Extract the [x, y] coordinate from the center of the cell holding the provided text.  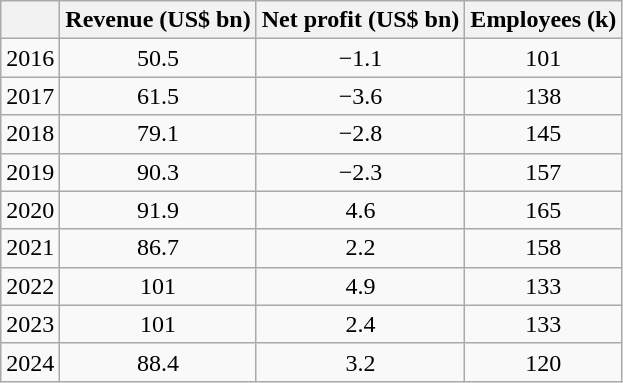
2019 [30, 172]
138 [544, 96]
−1.1 [360, 58]
−2.8 [360, 134]
120 [544, 362]
Net profit (US$ bn) [360, 20]
79.1 [158, 134]
2017 [30, 96]
Revenue (US$ bn) [158, 20]
2022 [30, 286]
91.9 [158, 210]
90.3 [158, 172]
2020 [30, 210]
2023 [30, 324]
50.5 [158, 58]
4.6 [360, 210]
2024 [30, 362]
157 [544, 172]
61.5 [158, 96]
2016 [30, 58]
86.7 [158, 248]
2.4 [360, 324]
158 [544, 248]
145 [544, 134]
−2.3 [360, 172]
2018 [30, 134]
2021 [30, 248]
165 [544, 210]
2.2 [360, 248]
−3.6 [360, 96]
Employees (k) [544, 20]
4.9 [360, 286]
88.4 [158, 362]
3.2 [360, 362]
